Extract the [X, Y] coordinate from the center of the cell holding the provided text.  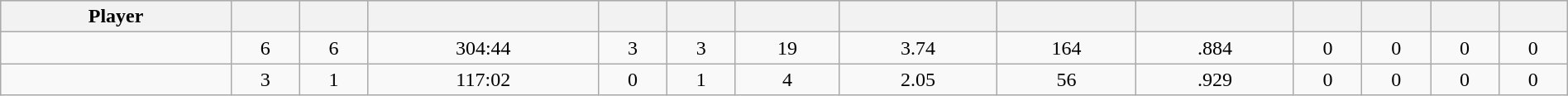
.929 [1215, 79]
3.74 [918, 48]
117:02 [483, 79]
56 [1067, 79]
2.05 [918, 79]
19 [787, 48]
304:44 [483, 48]
164 [1067, 48]
.884 [1215, 48]
Player [116, 17]
4 [787, 79]
